Pinpoint the cell where the given text exists, returning its [X, Y] midpoint coordinate. 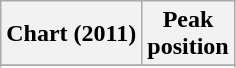
Peak position [188, 34]
Chart (2011) [72, 34]
